For the text-containing cell, return its midpoint in (X, Y) coordinate format. 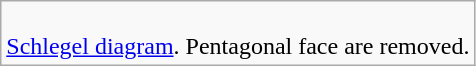
Schlegel diagram. Pentagonal face are removed. (238, 34)
